Search for the cell housing the specified text and yield its [X, Y] center coordinate. 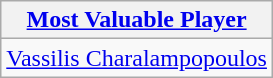
Most Valuable Player [137, 20]
Vassilis Charalampopoulos [137, 58]
